Determine the (X, Y) coordinate at the center of the cell enclosing the given text.  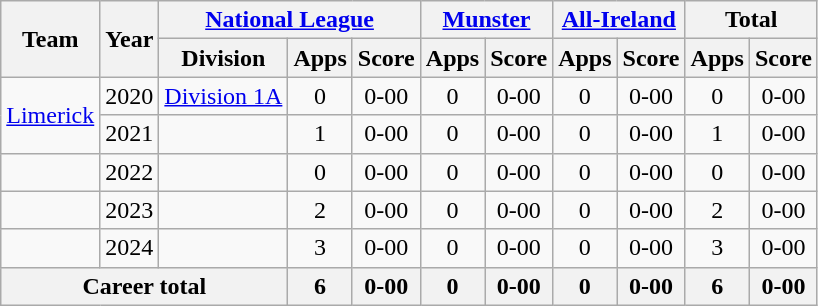
Career total (144, 286)
2023 (130, 210)
2024 (130, 248)
Total (751, 20)
2022 (130, 172)
National League (290, 20)
All-Ireland (619, 20)
Division 1A (224, 96)
2021 (130, 134)
Limerick (50, 115)
Munster (486, 20)
2020 (130, 96)
Team (50, 39)
Division (224, 58)
Year (130, 39)
